Determine the [X, Y] coordinate at the center of the cell enclosing the given text.  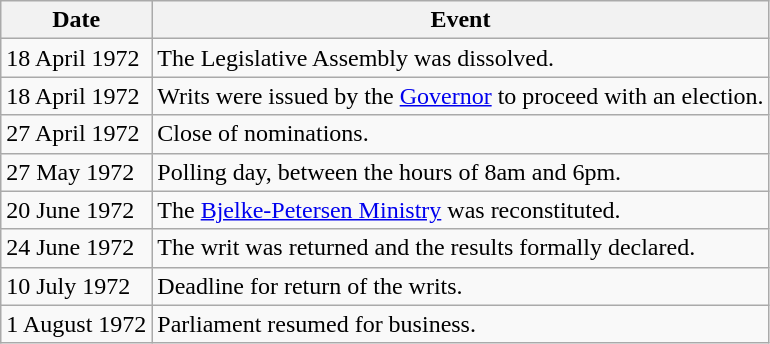
10 July 1972 [76, 286]
27 April 1972 [76, 134]
24 June 1972 [76, 248]
Close of nominations. [460, 134]
Event [460, 20]
The Bjelke-Petersen Ministry was reconstituted. [460, 210]
27 May 1972 [76, 172]
The writ was returned and the results formally declared. [460, 248]
Parliament resumed for business. [460, 324]
Polling day, between the hours of 8am and 6pm. [460, 172]
Date [76, 20]
Writs were issued by the Governor to proceed with an election. [460, 96]
The Legislative Assembly was dissolved. [460, 58]
1 August 1972 [76, 324]
20 June 1972 [76, 210]
Deadline for return of the writs. [460, 286]
